Capture the cell that displays the provided text and extract its (X, Y) central coordinate. 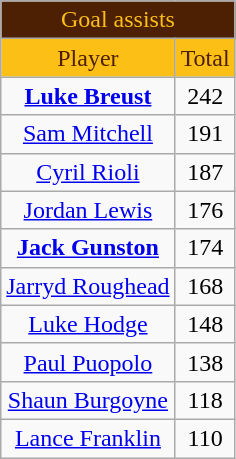
Jordan Lewis (88, 210)
110 (205, 438)
148 (205, 324)
174 (205, 248)
Luke Hodge (88, 324)
168 (205, 286)
Player (88, 58)
242 (205, 96)
118 (205, 400)
Shaun Burgoyne (88, 400)
Goal assists (118, 20)
Total (205, 58)
Cyril Rioli (88, 172)
Sam Mitchell (88, 134)
187 (205, 172)
Jack Gunston (88, 248)
Luke Breust (88, 96)
Lance Franklin (88, 438)
Jarryd Roughead (88, 286)
Paul Puopolo (88, 362)
191 (205, 134)
176 (205, 210)
138 (205, 362)
